Find where the given text appears and provide that cell's center as (x, y) coordinate. 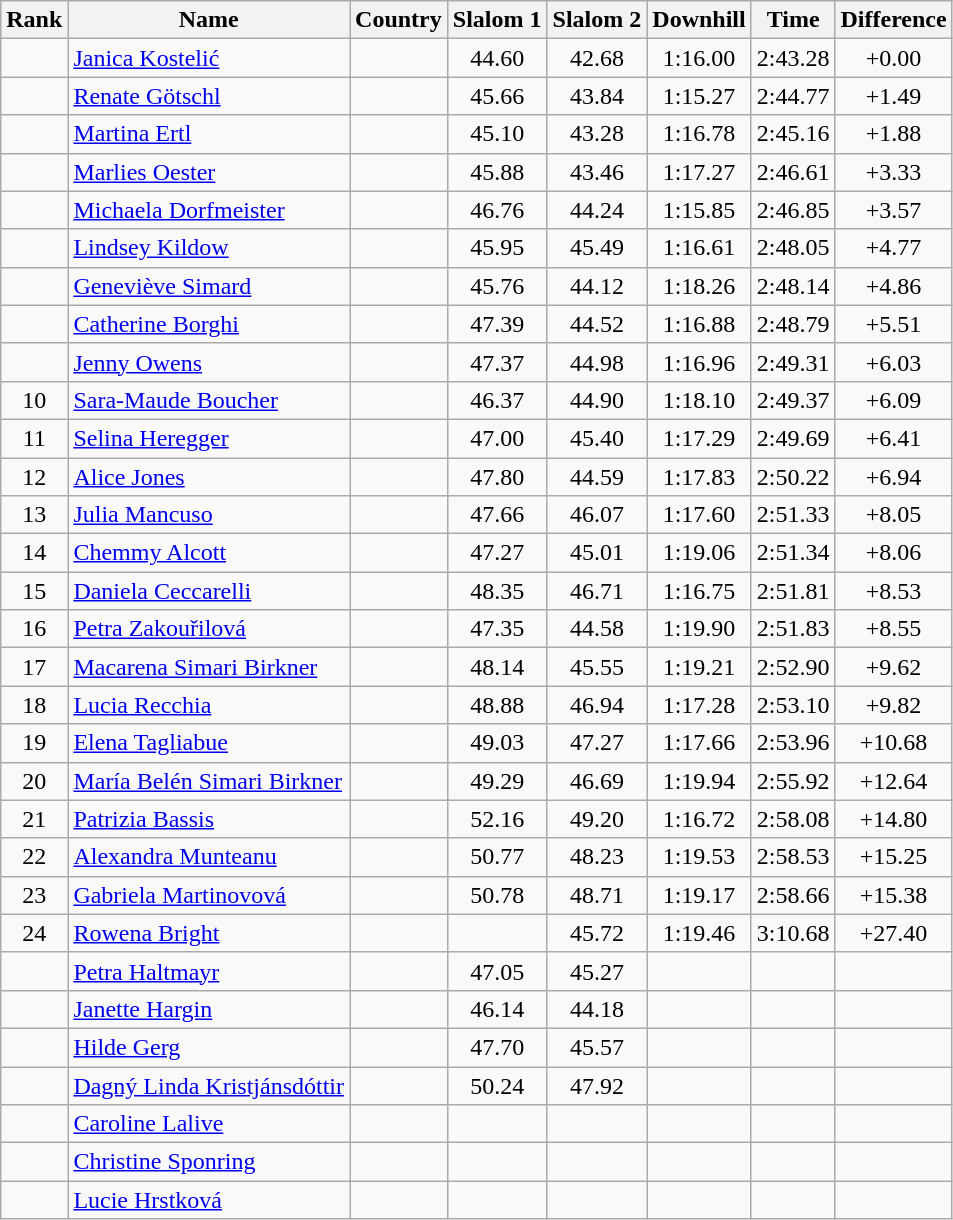
1:15.85 (699, 210)
+6.41 (894, 438)
Julia Mancuso (209, 515)
2:51.33 (793, 515)
24 (34, 933)
+3.57 (894, 210)
46.76 (497, 210)
52.16 (497, 819)
45.76 (497, 286)
3:10.68 (793, 933)
2:51.81 (793, 591)
Downhill (699, 20)
13 (34, 515)
+9.82 (894, 705)
48.35 (497, 591)
47.35 (497, 629)
43.84 (597, 96)
47.92 (597, 1085)
45.49 (597, 248)
1:19.17 (699, 895)
1:16.75 (699, 591)
Name (209, 20)
1:16.96 (699, 362)
Jenny Owens (209, 362)
+9.62 (894, 667)
Difference (894, 20)
Alexandra Munteanu (209, 857)
+1.88 (894, 134)
+27.40 (894, 933)
Christine Sponring (209, 1162)
1:19.46 (699, 933)
Selina Heregger (209, 438)
45.88 (497, 172)
Chemmy Alcott (209, 553)
46.94 (597, 705)
+1.49 (894, 96)
50.24 (497, 1085)
2:53.10 (793, 705)
10 (34, 400)
47.05 (497, 971)
Catherine Borghi (209, 324)
2:43.28 (793, 58)
44.59 (597, 477)
1:16.88 (699, 324)
1:15.27 (699, 96)
Marlies Oester (209, 172)
48.88 (497, 705)
Rowena Bright (209, 933)
44.58 (597, 629)
2:48.79 (793, 324)
+6.94 (894, 477)
Sara-Maude Boucher (209, 400)
1:19.21 (699, 667)
1:17.83 (699, 477)
Slalom 1 (497, 20)
44.60 (497, 58)
Macarena Simari Birkner (209, 667)
45.27 (597, 971)
1:16.72 (699, 819)
46.71 (597, 591)
49.03 (497, 743)
48.71 (597, 895)
2:44.77 (793, 96)
1:19.06 (699, 553)
2:50.22 (793, 477)
2:46.61 (793, 172)
+5.51 (894, 324)
2:45.16 (793, 134)
+12.64 (894, 781)
Patrizia Bassis (209, 819)
Country (399, 20)
15 (34, 591)
47.70 (497, 1047)
2:58.66 (793, 895)
1:17.66 (699, 743)
47.66 (497, 515)
43.46 (597, 172)
+0.00 (894, 58)
Gabriela Martinovová (209, 895)
46.14 (497, 1009)
44.52 (597, 324)
47.80 (497, 477)
Alice Jones (209, 477)
2:49.69 (793, 438)
+4.77 (894, 248)
Caroline Lalive (209, 1124)
45.55 (597, 667)
Lindsey Kildow (209, 248)
Janica Kostelić (209, 58)
+10.68 (894, 743)
45.72 (597, 933)
2:49.31 (793, 362)
44.12 (597, 286)
1:17.27 (699, 172)
47.39 (497, 324)
1:16.00 (699, 58)
16 (34, 629)
17 (34, 667)
Michaela Dorfmeister (209, 210)
44.98 (597, 362)
1:19.53 (699, 857)
48.14 (497, 667)
45.10 (497, 134)
Daniela Ceccarelli (209, 591)
45.57 (597, 1047)
+8.06 (894, 553)
+6.09 (894, 400)
50.77 (497, 857)
Time (793, 20)
44.24 (597, 210)
2:48.05 (793, 248)
2:48.14 (793, 286)
1:16.61 (699, 248)
1:19.94 (699, 781)
2:46.85 (793, 210)
+15.25 (894, 857)
45.40 (597, 438)
2:58.08 (793, 819)
18 (34, 705)
2:53.96 (793, 743)
Petra Zakouřilová (209, 629)
48.23 (597, 857)
46.07 (597, 515)
42.68 (597, 58)
Dagný Linda Kristjánsdóttir (209, 1085)
+8.05 (894, 515)
Lucie Hrstková (209, 1200)
+15.38 (894, 895)
Elena Tagliabue (209, 743)
44.18 (597, 1009)
Slalom 2 (597, 20)
+6.03 (894, 362)
49.20 (597, 819)
20 (34, 781)
Lucia Recchia (209, 705)
43.28 (597, 134)
50.78 (497, 895)
45.01 (597, 553)
2:55.92 (793, 781)
+8.55 (894, 629)
21 (34, 819)
Hilde Gerg (209, 1047)
1:17.60 (699, 515)
Geneviève Simard (209, 286)
2:49.37 (793, 400)
Renate Götschl (209, 96)
+3.33 (894, 172)
2:58.53 (793, 857)
Rank (34, 20)
22 (34, 857)
11 (34, 438)
45.95 (497, 248)
Janette Hargin (209, 1009)
45.66 (497, 96)
2:51.34 (793, 553)
49.29 (497, 781)
1:17.28 (699, 705)
Martina Ertl (209, 134)
1:16.78 (699, 134)
1:17.29 (699, 438)
44.90 (597, 400)
19 (34, 743)
47.00 (497, 438)
12 (34, 477)
1:19.90 (699, 629)
+4.86 (894, 286)
1:18.26 (699, 286)
14 (34, 553)
23 (34, 895)
47.37 (497, 362)
46.37 (497, 400)
+8.53 (894, 591)
2:52.90 (793, 667)
María Belén Simari Birkner (209, 781)
Petra Haltmayr (209, 971)
2:51.83 (793, 629)
+14.80 (894, 819)
46.69 (597, 781)
1:18.10 (699, 400)
